Output the (X, Y) coordinate of the center of the cell containing the given text.  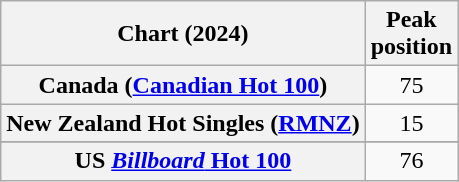
15 (411, 123)
Chart (2024) (183, 34)
New Zealand Hot Singles (RMNZ) (183, 123)
Peakposition (411, 34)
75 (411, 85)
76 (411, 161)
US Billboard Hot 100 (183, 161)
Canada (Canadian Hot 100) (183, 85)
